Identify which cell holds the provided text, then report its (X, Y) central coordinate. 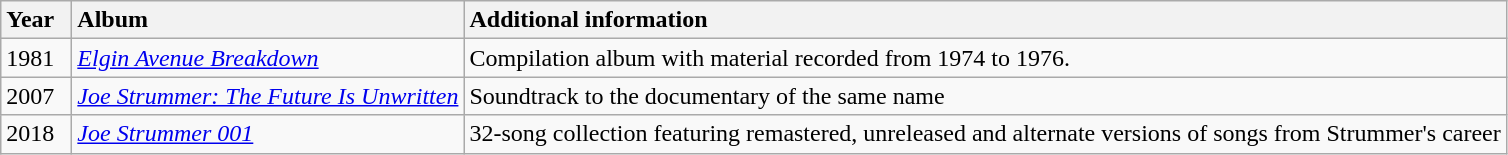
2018 (36, 134)
2007 (36, 96)
Year (36, 20)
Soundtrack to the documentary of the same name (985, 96)
Compilation album with material recorded from 1974 to 1976. (985, 58)
32-song collection featuring remastered, unreleased and alternate versions of songs from Strummer's career (985, 134)
Elgin Avenue Breakdown (268, 58)
Joe Strummer 001 (268, 134)
1981 (36, 58)
Album (268, 20)
Additional information (985, 20)
Joe Strummer: The Future Is Unwritten (268, 96)
